Output the [X, Y] coordinate of the center of the cell containing the given text.  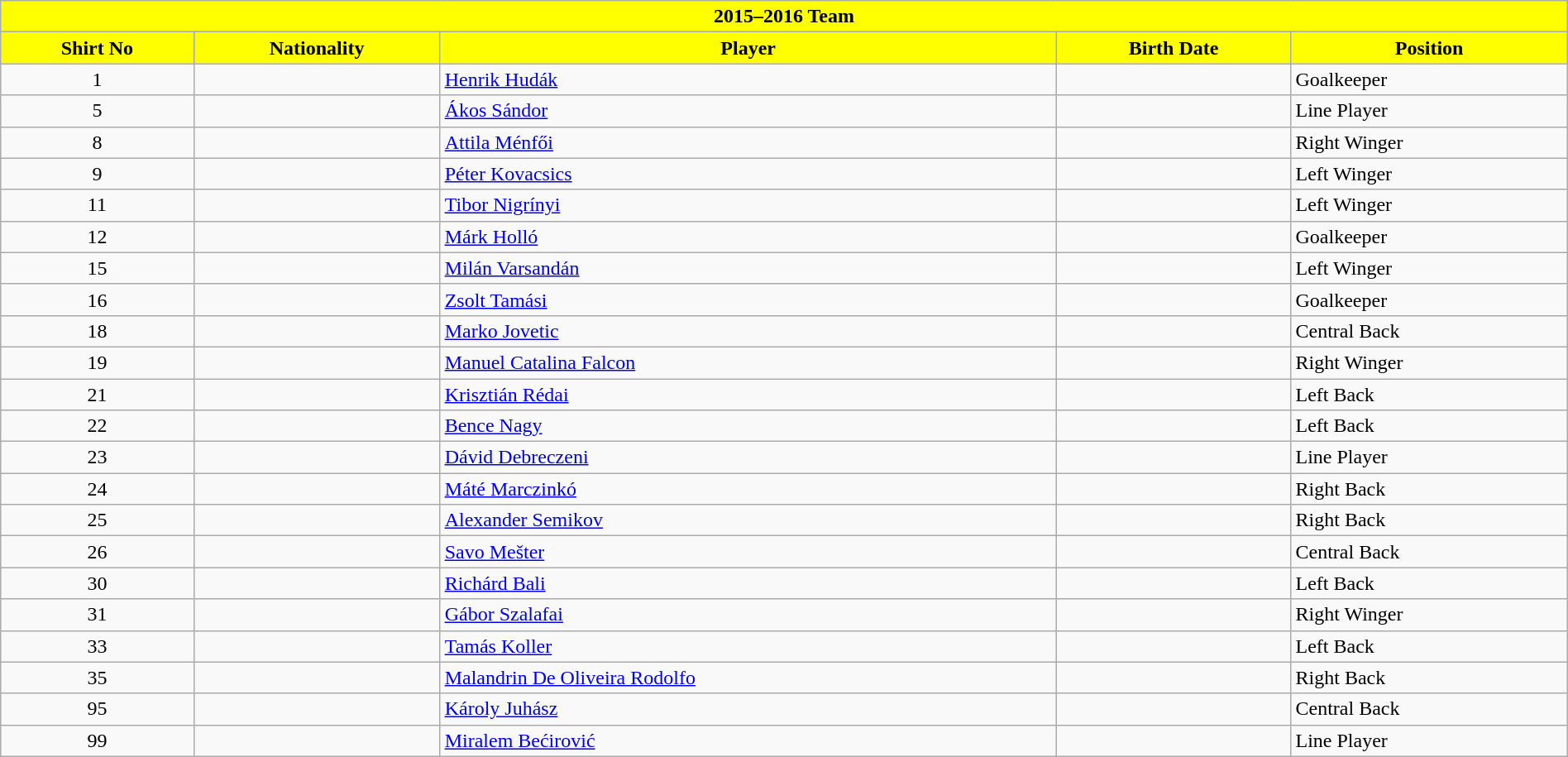
35 [98, 678]
95 [98, 709]
Alexander Semikov [748, 520]
1 [98, 79]
Savo Mešter [748, 552]
Player [748, 48]
Krisztián Rédai [748, 395]
Malandrin De Oliveira Rodolfo [748, 678]
Shirt No [98, 48]
31 [98, 615]
8 [98, 142]
Dávid Debreczeni [748, 458]
Tibor Nigrínyi [748, 205]
Richárd Bali [748, 583]
23 [98, 458]
24 [98, 489]
5 [98, 111]
Péter Kovacsics [748, 174]
16 [98, 299]
26 [98, 552]
Károly Juhász [748, 709]
Bence Nagy [748, 426]
Zsolt Tamási [748, 299]
Manuel Catalina Falcon [748, 362]
15 [98, 268]
Attila Ménfői [748, 142]
25 [98, 520]
21 [98, 395]
Milán Varsandán [748, 268]
Máté Marczinkó [748, 489]
Marko Jovetic [748, 331]
Birth Date [1174, 48]
Henrik Hudák [748, 79]
33 [98, 646]
19 [98, 362]
Miralem Bećirović [748, 740]
11 [98, 205]
Márk Holló [748, 237]
Position [1429, 48]
12 [98, 237]
99 [98, 740]
Nationality [317, 48]
Gábor Szalafai [748, 615]
22 [98, 426]
2015–2016 Team [784, 17]
Tamás Koller [748, 646]
Ákos Sándor [748, 111]
18 [98, 331]
30 [98, 583]
9 [98, 174]
